Extract the (x, y) coordinate from the center of the cell holding the provided text.  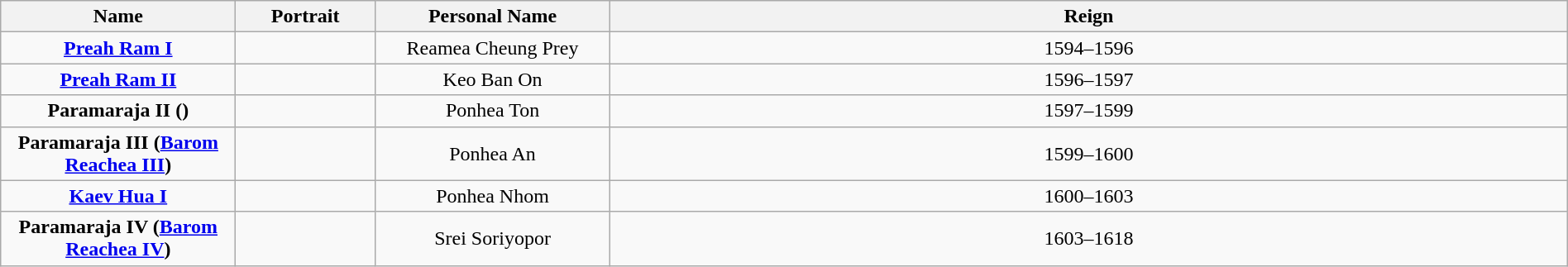
Preah Ram I (118, 48)
Name (118, 17)
1599–1600 (1089, 154)
Reamea Cheung Prey (492, 48)
1600–1603 (1089, 196)
Paramaraja II () (118, 111)
Srei Soriyopor (492, 238)
Ponhea An (492, 154)
Paramaraja III (Barom Reachea III) (118, 154)
1597–1599 (1089, 111)
Paramaraja IV (Barom Reachea IV) (118, 238)
1594–1596 (1089, 48)
Reign (1089, 17)
Keo Ban On (492, 79)
Ponhea Ton (492, 111)
Preah Ram II (118, 79)
Ponhea Nhom (492, 196)
1596–1597 (1089, 79)
Kaev Hua I (118, 196)
Personal Name (492, 17)
Portrait (306, 17)
1603–1618 (1089, 238)
